Return (x, y) of the center of cell containing provided text 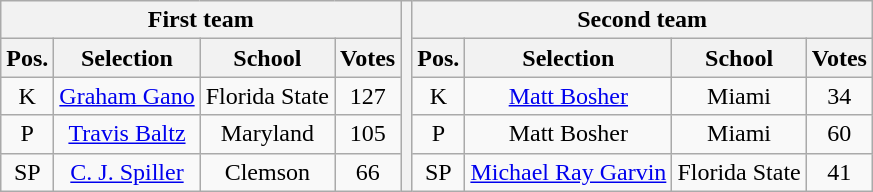
Maryland (267, 134)
60 (839, 134)
127 (368, 96)
Michael Ray Garvin (568, 172)
Graham Gano (127, 96)
34 (839, 96)
Second team (642, 20)
Clemson (267, 172)
Travis Baltz (127, 134)
66 (368, 172)
41 (839, 172)
First team (201, 20)
C. J. Spiller (127, 172)
105 (368, 134)
